Search for the cell housing the specified text and yield its (X, Y) center coordinate. 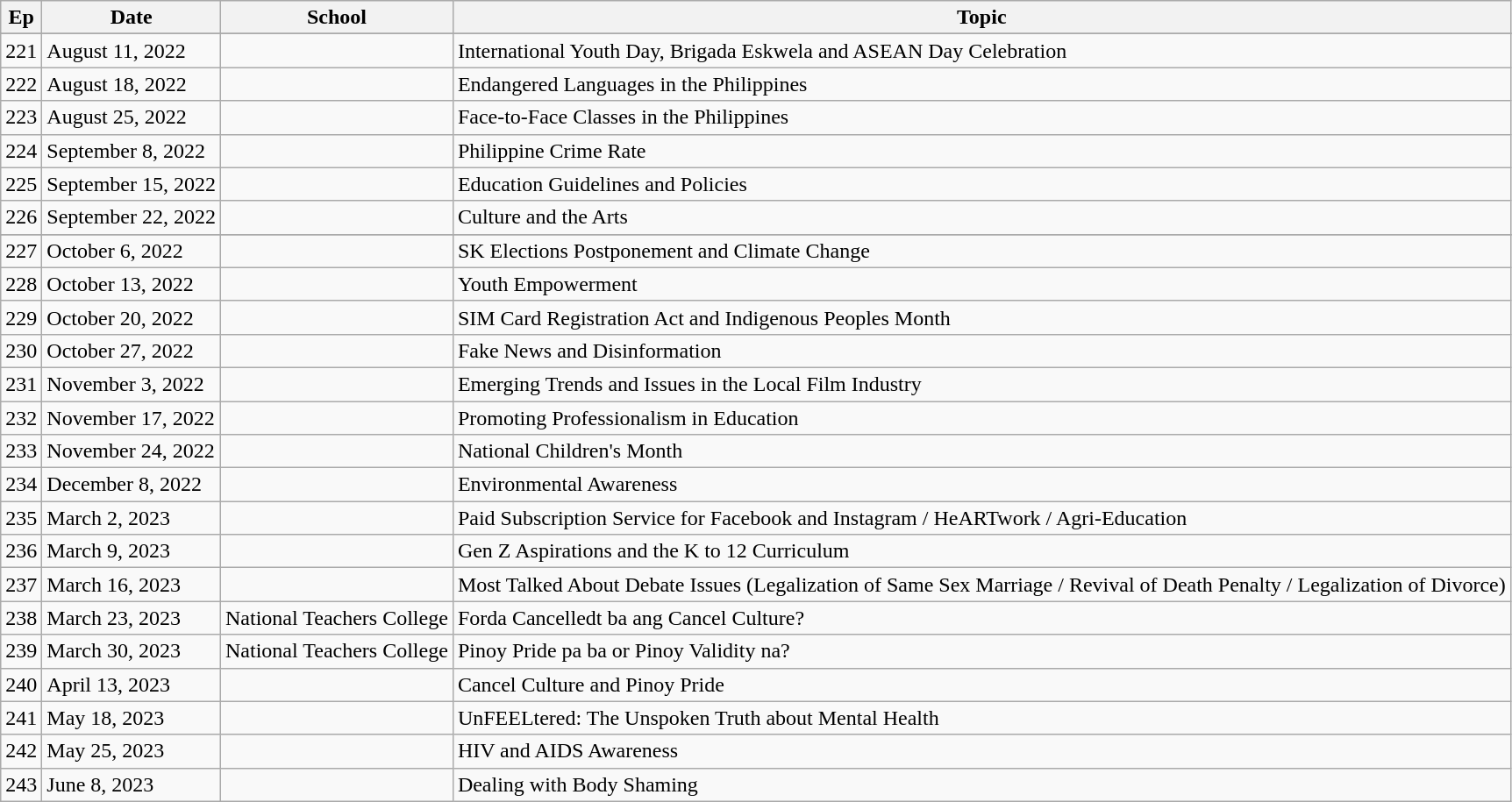
May 18, 2023 (132, 718)
August 18, 2022 (132, 84)
April 13, 2023 (132, 685)
March 30, 2023 (132, 651)
Forda Cancelledt ba ang Cancel Culture? (981, 618)
Culture and the Arts (981, 217)
222 (21, 84)
Philippine Crime Rate (981, 151)
240 (21, 685)
232 (21, 418)
Pinoy Pride pa ba or Pinoy Validity na? (981, 651)
SK Elections Postponement and Climate Change (981, 251)
March 23, 2023 (132, 618)
Dealing with Body Shaming (981, 784)
235 (21, 518)
224 (21, 151)
Date (132, 18)
August 25, 2022 (132, 117)
October 27, 2022 (132, 351)
UnFEELtered: The Unspoken Truth about Mental Health (981, 718)
Fake News and Disinformation (981, 351)
225 (21, 184)
March 2, 2023 (132, 518)
239 (21, 651)
241 (21, 718)
Education Guidelines and Policies (981, 184)
November 24, 2022 (132, 451)
September 22, 2022 (132, 217)
International Youth Day, Brigada Eskwela and ASEAN Day Celebration (981, 51)
243 (21, 784)
Endangered Languages in the Philippines (981, 84)
SIM Card Registration Act and Indigenous Peoples Month (981, 317)
231 (21, 384)
October 6, 2022 (132, 251)
230 (21, 351)
Paid Subscription Service for Facebook and Instagram / HeARTwork / Agri-Education (981, 518)
Most Talked About Debate Issues (Legalization of Same Sex Marriage / Revival of Death Penalty / Legalization of Divorce) (981, 585)
Topic (981, 18)
May 25, 2023 (132, 751)
School (337, 18)
237 (21, 585)
March 16, 2023 (132, 585)
229 (21, 317)
234 (21, 485)
223 (21, 117)
227 (21, 251)
Ep (21, 18)
March 9, 2023 (132, 551)
October 13, 2022 (132, 284)
221 (21, 51)
August 11, 2022 (132, 51)
Gen Z Aspirations and the K to 12 Curriculum (981, 551)
National Children's Month (981, 451)
October 20, 2022 (132, 317)
December 8, 2022 (132, 485)
November 17, 2022 (132, 418)
June 8, 2023 (132, 784)
September 8, 2022 (132, 151)
Emerging Trends and Issues in the Local Film Industry (981, 384)
Face-to-Face Classes in the Philippines (981, 117)
November 3, 2022 (132, 384)
226 (21, 217)
September 15, 2022 (132, 184)
HIV and AIDS Awareness (981, 751)
236 (21, 551)
238 (21, 618)
228 (21, 284)
Environmental Awareness (981, 485)
233 (21, 451)
242 (21, 751)
Cancel Culture and Pinoy Pride (981, 685)
Promoting Professionalism in Education (981, 418)
Youth Empowerment (981, 284)
